Search for the cell housing the specified text and yield its (x, y) center coordinate. 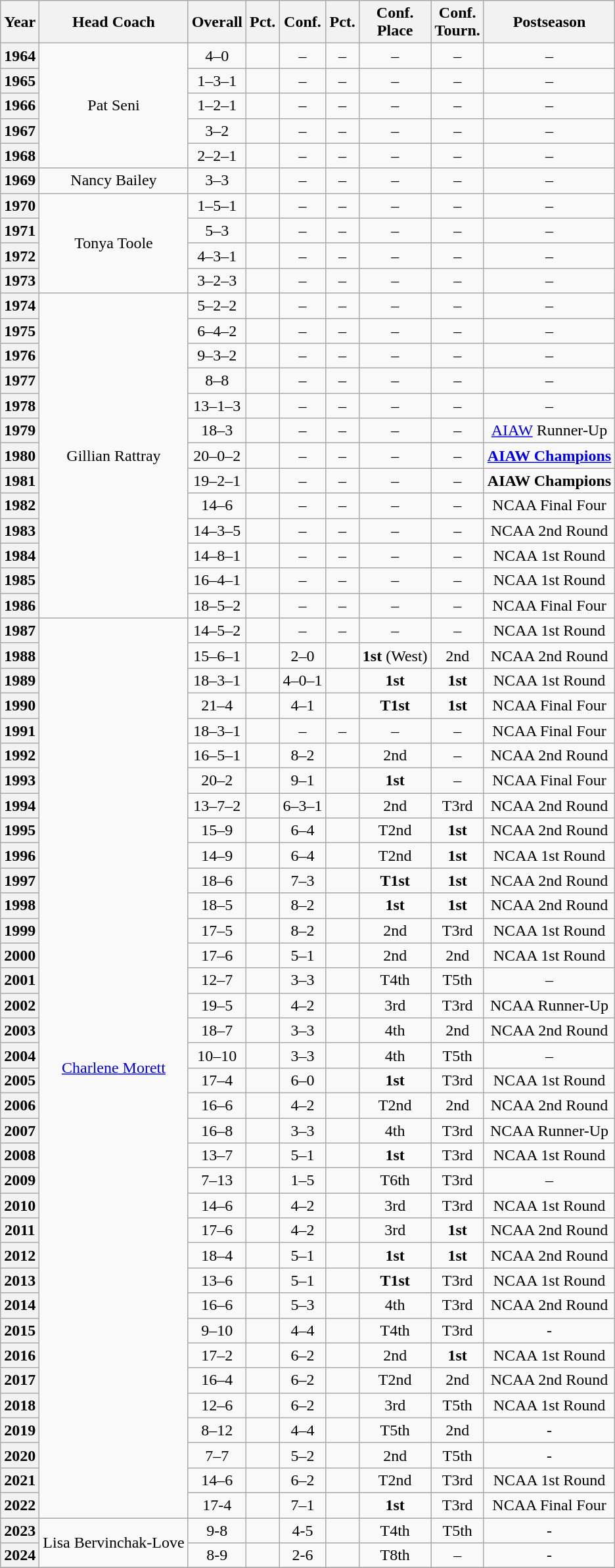
2002 (20, 1005)
T8th (395, 1556)
1996 (20, 856)
4–3–1 (217, 255)
2010 (20, 1206)
Nancy Bailey (114, 181)
Lisa Bervinchak-Love (114, 1543)
1979 (20, 431)
Overall (217, 22)
1978 (20, 406)
Head Coach (114, 22)
1976 (20, 356)
Postseason (549, 22)
8-9 (217, 1556)
1st (West) (395, 655)
17–5 (217, 930)
1970 (20, 206)
2007 (20, 1130)
14–9 (217, 856)
14–3–5 (217, 531)
4–1 (302, 705)
9–10 (217, 1330)
7–13 (217, 1181)
1998 (20, 905)
1997 (20, 881)
2023 (20, 1531)
18–6 (217, 881)
16–8 (217, 1130)
Pat Seni (114, 106)
2001 (20, 980)
16–4–1 (217, 580)
1–3–1 (217, 81)
1974 (20, 305)
13–7 (217, 1156)
1964 (20, 56)
Conf. Tourn. (457, 22)
17-4 (217, 1505)
18–5–2 (217, 605)
2024 (20, 1556)
1999 (20, 930)
20–2 (217, 781)
1–5–1 (217, 206)
6–3–1 (302, 806)
1985 (20, 580)
Gillian Rattray (114, 456)
13–1–3 (217, 406)
4–0 (217, 56)
Charlene Morett (114, 1068)
18–4 (217, 1255)
1981 (20, 481)
AIAW Runner-Up (549, 431)
18–5 (217, 905)
2022 (20, 1505)
1989 (20, 680)
10–10 (217, 1055)
1968 (20, 156)
7–1 (302, 1505)
1994 (20, 806)
1965 (20, 81)
2013 (20, 1280)
8–8 (217, 381)
2021 (20, 1480)
19–2–1 (217, 481)
1991 (20, 731)
5–2–2 (217, 305)
2009 (20, 1181)
1995 (20, 831)
13–6 (217, 1280)
12–6 (217, 1405)
1972 (20, 255)
2015 (20, 1330)
13–7–2 (217, 806)
1987 (20, 630)
16–5–1 (217, 756)
1990 (20, 705)
4-5 (302, 1531)
17–4 (217, 1080)
9–3–2 (217, 356)
2–0 (302, 655)
1969 (20, 181)
6–4–2 (217, 330)
8–12 (217, 1430)
2000 (20, 955)
15–9 (217, 831)
20–0–2 (217, 456)
18–3 (217, 431)
Year (20, 22)
1982 (20, 506)
1980 (20, 456)
17–2 (217, 1355)
16–4 (217, 1380)
19–5 (217, 1005)
1973 (20, 280)
18–7 (217, 1030)
7–7 (217, 1455)
T6th (395, 1181)
15–6–1 (217, 655)
1988 (20, 655)
2005 (20, 1080)
12–7 (217, 980)
9-8 (217, 1531)
2016 (20, 1355)
Tonya Toole (114, 243)
2018 (20, 1405)
1986 (20, 605)
Conf. Place (395, 22)
3–2–3 (217, 280)
2006 (20, 1105)
1–5 (302, 1181)
1–2–1 (217, 106)
1977 (20, 381)
1971 (20, 230)
2017 (20, 1380)
2003 (20, 1030)
2014 (20, 1305)
2-6 (302, 1556)
7–3 (302, 881)
2012 (20, 1255)
1967 (20, 131)
2020 (20, 1455)
1992 (20, 756)
9–1 (302, 781)
2008 (20, 1156)
4–0–1 (302, 680)
3–2 (217, 131)
2019 (20, 1430)
Conf. (302, 22)
14–8–1 (217, 555)
1966 (20, 106)
21–4 (217, 705)
1984 (20, 555)
14–5–2 (217, 630)
2011 (20, 1230)
2004 (20, 1055)
1975 (20, 330)
1993 (20, 781)
5–2 (302, 1455)
2–2–1 (217, 156)
6–0 (302, 1080)
1983 (20, 531)
